Extract the (X, Y) coordinate from the center of the cell holding the provided text.  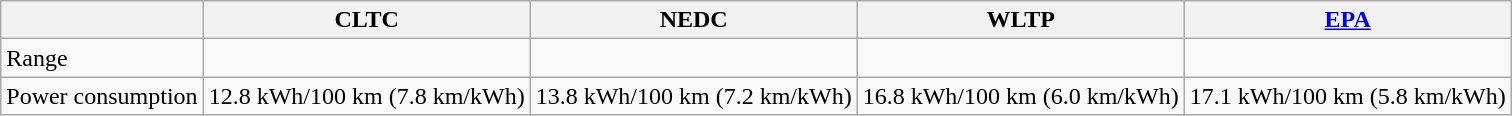
EPA (1348, 20)
16.8 kWh/100 km (6.0 km/kWh) (1020, 96)
Range (102, 58)
WLTP (1020, 20)
17.1 kWh/100 km (5.8 km/kWh) (1348, 96)
CLTC (366, 20)
12.8 kWh/100 km (7.8 km/kWh) (366, 96)
Power consumption (102, 96)
13.8 kWh/100 km (7.2 km/kWh) (694, 96)
NEDC (694, 20)
